Search for the cell housing the specified text and yield its [X, Y] center coordinate. 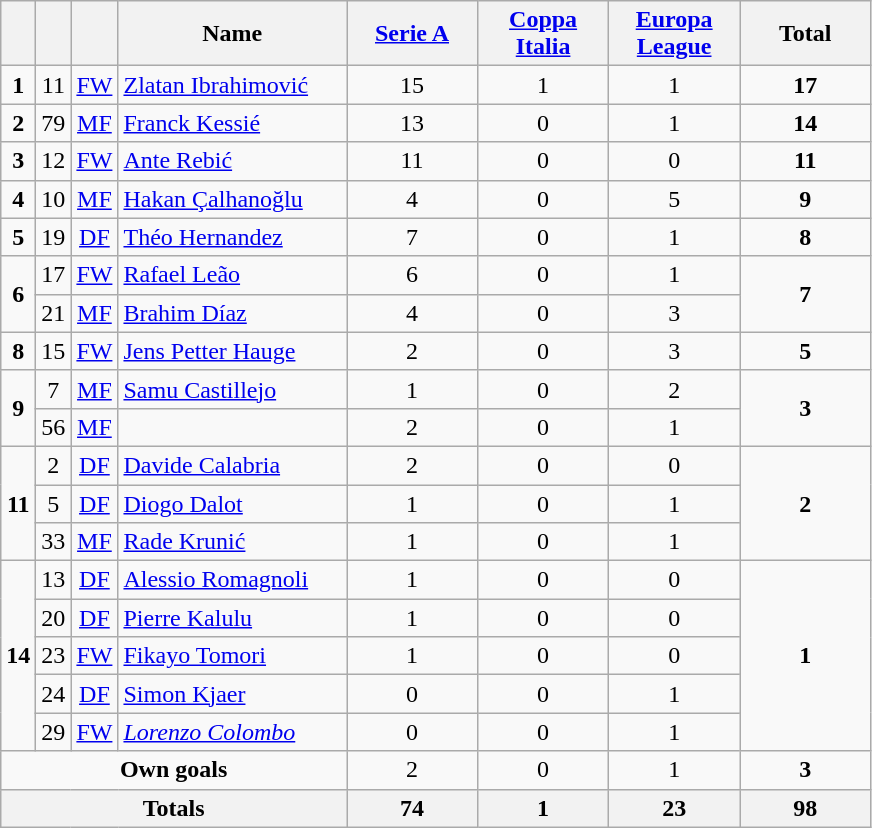
Totals [174, 808]
19 [54, 237]
Serie A [412, 34]
Jens Petter Hauge [232, 351]
Rade Krunić [232, 542]
Name [232, 34]
Coppa Italia [544, 34]
Fikayo Tomori [232, 656]
Franck Kessié [232, 123]
Rafael Leão [232, 275]
10 [54, 199]
56 [54, 427]
Brahim Díaz [232, 313]
Alessio Romagnoli [232, 580]
74 [412, 808]
Samu Castillejo [232, 389]
Europa League [674, 34]
Total [806, 34]
29 [54, 732]
24 [54, 694]
Zlatan Ibrahimović [232, 85]
Simon Kjaer [232, 694]
21 [54, 313]
Théo Hernandez [232, 237]
33 [54, 542]
20 [54, 618]
Hakan Çalhanoğlu [232, 199]
12 [54, 161]
Own goals [174, 770]
Diogo Dalot [232, 503]
Pierre Kalulu [232, 618]
Lorenzo Colombo [232, 732]
Davide Calabria [232, 465]
79 [54, 123]
Ante Rebić [232, 161]
98 [806, 808]
